Determine the (X, Y) coordinate at the center of the cell enclosing the given text.  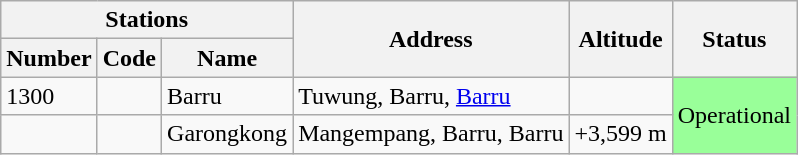
Address (431, 39)
Tuwung, Barru, Barru (431, 96)
Stations (147, 20)
Operational (734, 115)
Name (228, 58)
+3,599 m (620, 134)
Status (734, 39)
Code (129, 58)
Mangempang, Barru, Barru (431, 134)
Barru (228, 96)
Altitude (620, 39)
Garongkong (228, 134)
1300 (49, 96)
Number (49, 58)
